Pinpoint the cell where the given text exists, returning its [x, y] midpoint coordinate. 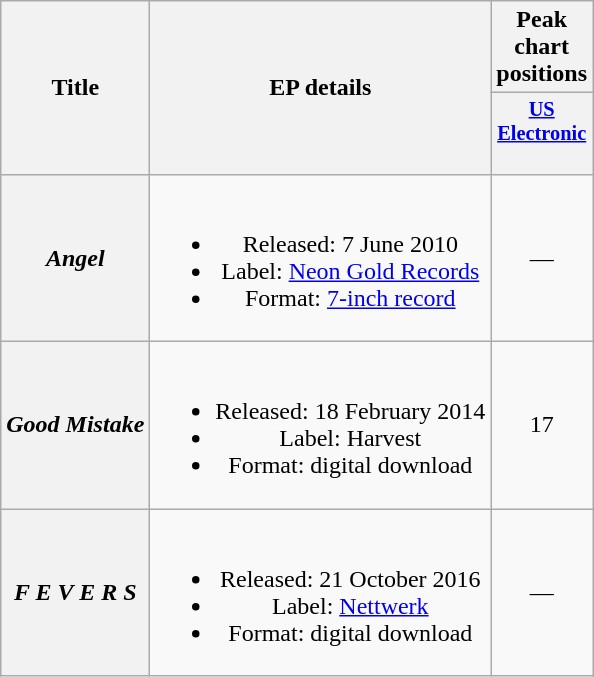
Peak chart positions [542, 47]
Angel [76, 258]
17 [542, 426]
EP details [320, 88]
Good Mistake [76, 426]
Released: 21 October 2016Label: NettwerkFormat: digital download [320, 592]
Title [76, 88]
F E V E R S [76, 592]
USElectronic [542, 134]
Released: 7 June 2010Label: Neon Gold RecordsFormat: 7-inch record [320, 258]
Released: 18 February 2014Label: HarvestFormat: digital download [320, 426]
